Extract the (x, y) coordinate from the center of the cell holding the provided text.  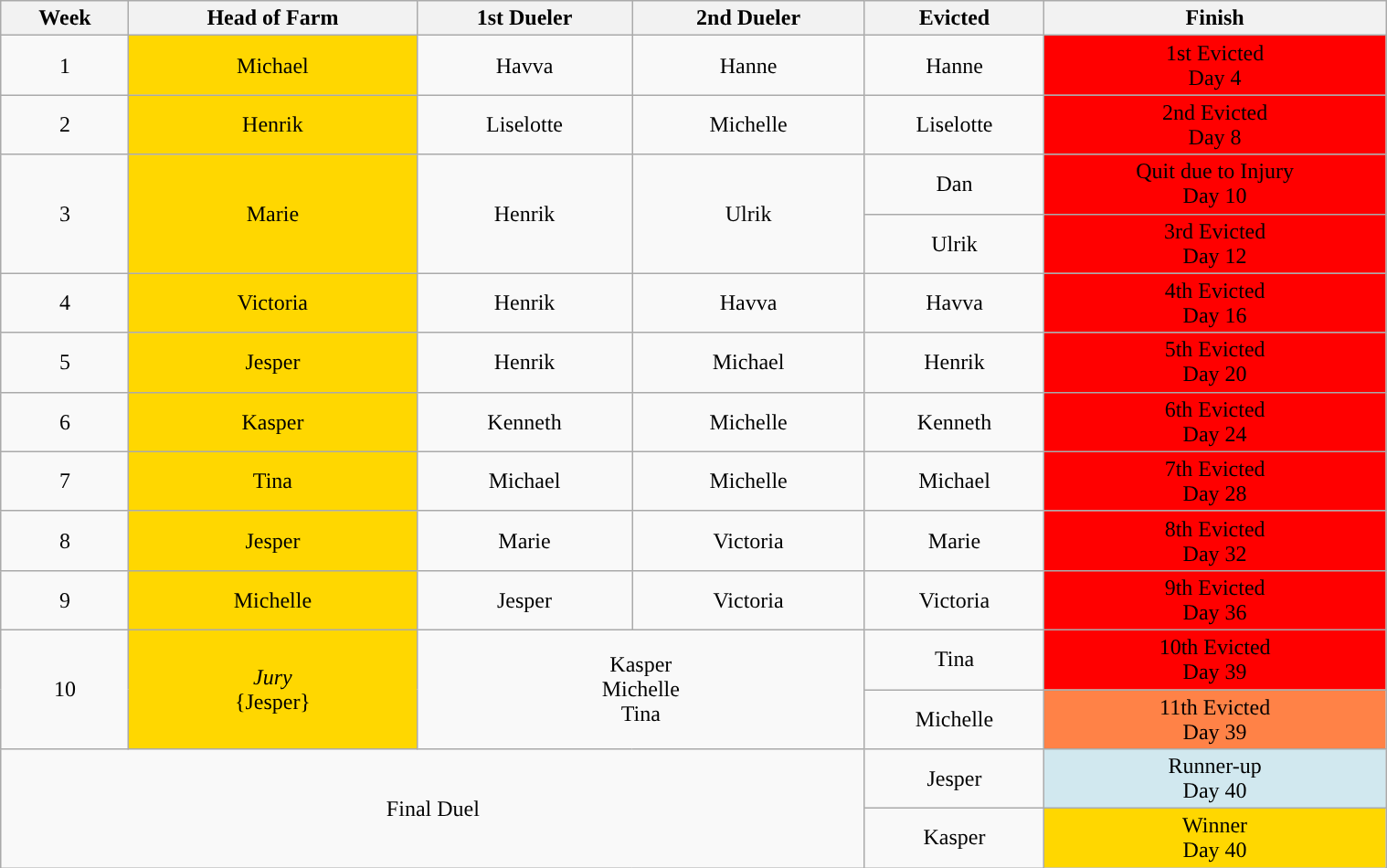
Head of Farm (273, 18)
8th EvictedDay 32 (1215, 541)
2nd EvictedDay 8 (1215, 124)
Week (64, 18)
7th EvictedDay 28 (1215, 481)
4th EvictedDay 16 (1215, 303)
5th EvictedDay 20 (1215, 362)
Dan (954, 185)
8 (64, 541)
6 (64, 422)
Evicted (954, 18)
Jury{Jesper} (273, 689)
Quit due to InjuryDay 10 (1215, 185)
Runner-upDay 40 (1215, 778)
7 (64, 481)
4 (64, 303)
Final Duel (433, 809)
1st EvictedDay 4 (1215, 66)
3rd EvictedDay 12 (1215, 243)
9 (64, 599)
WinnerDay 40 (1215, 839)
10th EvictedDay 39 (1215, 660)
3 (64, 214)
11th EvictedDay 39 (1215, 718)
1st Dueler (524, 18)
5 (64, 362)
KasperMichelleTina (641, 689)
Finish (1215, 18)
2nd Dueler (749, 18)
9th EvictedDay 36 (1215, 599)
2 (64, 124)
10 (64, 689)
6th EvictedDay 24 (1215, 422)
1 (64, 66)
